Capture the cell that displays the provided text and extract its [x, y] central coordinate. 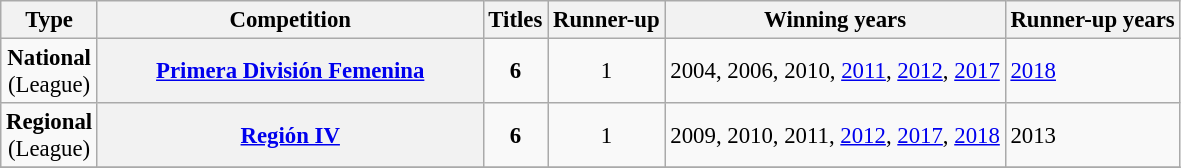
Runner-up years [1092, 20]
Competition [290, 20]
Runner-up [606, 20]
Región IV [290, 136]
Regional(League) [50, 136]
2018 [1092, 72]
Type [50, 20]
2013 [1092, 136]
National(League) [50, 72]
2004, 2006, 2010, 2011, 2012, 2017 [835, 72]
Winning years [835, 20]
2009, 2010, 2011, 2012, 2017, 2018 [835, 136]
Titles [516, 20]
Primera División Femenina [290, 72]
